Capture the cell that displays the provided text and extract its (x, y) central coordinate. 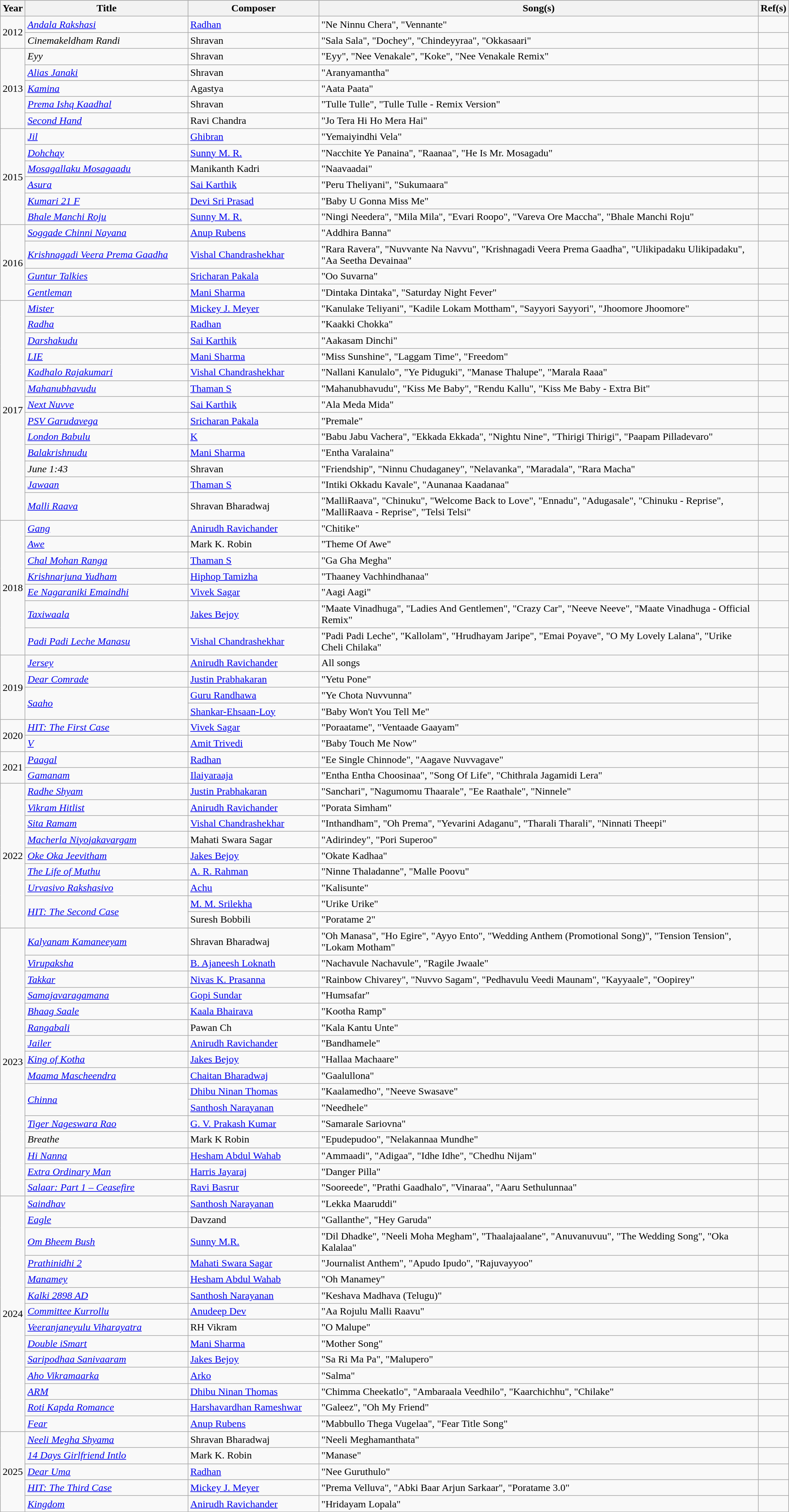
ARM (107, 1392)
"Epudepudoo", "Nelakannaa Mundhe" (539, 1140)
Radha (107, 324)
2020 (13, 735)
Taxiwaala (107, 614)
Arko (254, 1376)
Jersey (107, 663)
Tiger Nageswara Rao (107, 1124)
Mark K Robin (254, 1140)
"Gaalullona" (539, 1076)
"O Malupe" (539, 1327)
Macherla Niyojakavargam (107, 840)
"Neeli Meghamanthata" (539, 1440)
"Journalist Anthem", "Apudo Ipudo", "Rajuvayyoo" (539, 1263)
Samajavaragamana (107, 995)
"Chitike" (539, 528)
Title (107, 8)
A. R. Rahman (254, 872)
2017 (13, 410)
Bhale Manchi Roju (107, 217)
Rangabali (107, 1028)
"Ga Gha Megha" (539, 560)
Dohchay (107, 153)
2019 (13, 687)
"Samarale Sariovna" (539, 1124)
Devi Sri Prasad (254, 201)
"Oo Suvarna" (539, 276)
Sunny M.R. (254, 1241)
Nivas K. Prasanna (254, 979)
Chaitan Bharadwaj (254, 1076)
"Manase" (539, 1456)
"Mabbullo Thega Vugelaa", "Fear Title Song" (539, 1424)
PSV Garudavega (107, 420)
"Peru Theliyani", "Sukumaara" (539, 185)
V (107, 743)
"Hridayam Lopala" (539, 1504)
Gang (107, 528)
LIE (107, 356)
"Ee Single Chinnode", "Aagave Nuvvagave" (539, 760)
"Ye Chota Nuvvunna" (539, 695)
"Addhira Banna" (539, 233)
"Kootha Ramp" (539, 1011)
Ref(s) (773, 8)
Prathinidhi 2 (107, 1263)
2013 (13, 88)
Guntur Talkies (107, 276)
Dear Comrade (107, 679)
"Baby Touch Me Now" (539, 743)
"Sala Sala", "Dochey", "Chindeyyraa", "Okkasaari" (539, 40)
Gamanam (107, 776)
"Poratame 2" (539, 920)
"Inthandham", "Oh Prema", "Yevarini Adaganu", "Tharali Tharali", "Ninnati Theepi" (539, 824)
Ee Nagaraniki Emaindhi (107, 592)
Mahanubhavudu (107, 388)
All songs (539, 663)
Alias Janaki (107, 72)
Guru Randhawa (254, 695)
Salaar: Part 1 – Ceasefire (107, 1188)
G. V. Prakash Kumar (254, 1124)
Takkar (107, 979)
"Keshava Madhava (Telugu)" (539, 1295)
Kingdom (107, 1504)
Veeranjaneyulu Viharayatra (107, 1327)
Chinna (107, 1100)
"Aagi Aagi" (539, 592)
Maama Mascheendra (107, 1076)
Gentleman (107, 292)
Anudeep Dev (254, 1311)
Saaho (107, 703)
Hiphop Tamizha (254, 576)
"Dil Dhadke", "Neeli Moha Megham", "Thaalajaalane", "Anuvanuvuu", "The Wedding Song", "Oka Kalalaa" (539, 1241)
Prema Ishq Kaadhal (107, 104)
"Ala Meda Mida" (539, 404)
Year (13, 8)
"Eyy", "Nee Venakale", "Koke", "Nee Venakale Remix" (539, 56)
"Tulle Tulle", "Tulle Tulle - Remix Version" (539, 104)
"Poraatame", "Ventaade Gaayam" (539, 727)
"Ammaadi", "Adigaa", "Idhe Idhe", "Chedhu Nijam" (539, 1156)
"Rainbow Chivarey", "Nuvvo Sagam", "Pedhavulu Veedi Maunam", "Kayyaale", "Oopirey" (539, 979)
Andala Rakshasi (107, 24)
"Padi Padi Leche", "Kallolam", "Hrudhayam Jaripe", "Emai Poyave", "O My Lovely Lalana", "Urike Cheli Chilaka" (539, 641)
"Nachavule Nachavule", "Ragile Jwaale" (539, 963)
Fear (107, 1424)
Amit Trivedi (254, 743)
Awe (107, 544)
"Bandhamele" (539, 1044)
"Kaalamedho", "Neeve Swasave" (539, 1092)
Paagal (107, 760)
2016 (13, 263)
Extra Ordinary Man (107, 1172)
2023 (13, 1062)
"Sa Ri Ma Pa", "Malupero" (539, 1359)
Oke Oka Jeevitham (107, 856)
2018 (13, 588)
"Naavaadai" (539, 169)
Composer (254, 8)
"Theme Of Awe" (539, 544)
"Maate Vinadhuga", "Ladies And Gentlemen", "Crazy Car", "Neeve Neeve", "Maate Vinadhuga - Official Remix" (539, 614)
"Kalisunte" (539, 888)
Urvasivo Rakshasivo (107, 888)
Breathe (107, 1140)
Kalyanam Kamaneeyam (107, 941)
Krishnarjuna Yudham (107, 576)
"Oh Manamey" (539, 1279)
"Aakasam Dinchi" (539, 340)
Harris Jayaraj (254, 1172)
"Mahanubhavudu", "Kiss Me Baby", "Rendu Kallu", "Kiss Me Baby - Extra Bit" (539, 388)
"Yetu Pone" (539, 679)
14 Days Girlfriend Intlo (107, 1456)
Ghibran (254, 136)
Eagle (107, 1220)
Ravi Chandra (254, 120)
"Dintaka Dintaka", "Saturday Night Fever" (539, 292)
"Nee Guruthulo" (539, 1472)
"Mother Song" (539, 1343)
Kamina (107, 88)
"Nallani Kanulalo", "Ye Piduguki", "Manase Thalupe", "Marala Raaa" (539, 372)
Mister (107, 308)
RH Vikram (254, 1327)
"Miss Sunshine", "Laggam Time", "Freedom" (539, 356)
Jailer (107, 1044)
"Prema Velluva", "Abki Baar Arjun Sarkaar", "Poratame 3.0" (539, 1488)
Jawaan (107, 485)
Gopi Sundar (254, 995)
"Kala Kantu Unte" (539, 1028)
2022 (13, 856)
2012 (13, 32)
"Salma" (539, 1376)
Vikram Hitlist (107, 808)
Sita Ramam (107, 824)
"Adirindey", "Pori Superoo" (539, 840)
Ilaiyaraaja (254, 776)
Achu (254, 888)
B. Ajaneesh Loknath (254, 963)
"Ningi Needera", "Mila Mila", "Evari Roopo", "Vareva Ore Maccha", "Bhale Manchi Roju" (539, 217)
Kalki 2898 AD (107, 1295)
The Life of Muthu (107, 872)
"Humsafar" (539, 995)
Malli Raava (107, 506)
Song(s) (539, 8)
Bhaag Saale (107, 1011)
"Entha Entha Choosinaa", "Song Of Life", "Chithrala Jagamidi Lera" (539, 776)
June 1:43 (107, 469)
Mosagallaku Mosagaadu (107, 169)
"Ninne Thaladanne", "Malle Poovu" (539, 872)
"MalliRaava", "Chinuku", "Welcome Back to Love", "Ennadu", "Adugasale", "Chinuku - Reprise", "MalliRaava - Reprise", "Telsi Telsi" (539, 506)
2024 (13, 1314)
"Aranyamantha" (539, 72)
Pawan Ch (254, 1028)
Kadhalo Rajakumari (107, 372)
"Thaaney Vachhindhanaa" (539, 576)
"Aa Rojulu Malli Raavu" (539, 1311)
"Danger Pilla" (539, 1172)
Om Bheem Bush (107, 1241)
"Baby U Gonna Miss Me" (539, 201)
"Aata Paata" (539, 88)
Krishnagadi Veera Prema Gaadha (107, 254)
"Jo Tera Hi Ho Mera Hai" (539, 120)
Next Nuvve (107, 404)
Dear Uma (107, 1472)
"Kaakki Chokka" (539, 324)
2015 (13, 177)
2021 (13, 768)
Agastya (254, 88)
Kumari 21 F (107, 201)
"Kanulake Teliyani", "Kadile Lokam Mottham", "Sayyori Sayyori", "Jhoomore Jhoomore" (539, 308)
Hi Nanna (107, 1156)
2025 (13, 1472)
Ravi Basrur (254, 1188)
Manikanth Kadri (254, 169)
"Premale" (539, 420)
Neeli Megha Shyama (107, 1440)
"Rara Ravera", "Nuvvante Na Navvu", "Krishnagadi Veera Prema Gaadha", "Ulikipadaku Ulikipadaku", "Aa Seetha Devainaa" (539, 254)
Kaala Bhairava (254, 1011)
K (254, 436)
"Yemaiyindhi Vela" (539, 136)
Manamey (107, 1279)
Saripodhaa Sanivaaram (107, 1359)
"Chimma Cheekatlo", "Ambaraala Veedhilo", "Kaarchichhu", "Chilake" (539, 1392)
"Porata Simham" (539, 808)
Aho Vikramaarka (107, 1376)
"Gallanthe", "Hey Garuda" (539, 1220)
M. M. Srilekha (254, 904)
HIT: The Third Case (107, 1488)
"Friendship", "Ninnu Chudaganey", "Nelavanka", "Maradala", "Rara Macha" (539, 469)
Harshavardhan Rameshwar (254, 1408)
Cinemakeldham Randi (107, 40)
"Babu Jabu Vachera", "Ekkada Ekkada", "Nightu Nine", "Thirigi Thirigi", "Paapam Pilladevaro" (539, 436)
"Oh Manasa", "Ho Egire", "Ayyo Ento", "Wedding Anthem (Promotional Song)", "Tension Tension", "Lokam Motham" (539, 941)
Balakrishnudu (107, 452)
"Entha Varalaina" (539, 452)
"Lekka Maaruddi" (539, 1204)
Davzand (254, 1220)
"Intiki Okkadu Kavale", "Aunanaa Kaadanaa" (539, 485)
Chal Mohan Ranga (107, 560)
"Baby Won't You Tell Me" (539, 711)
Roti Kapda Romance (107, 1408)
Padi Padi Leche Manasu (107, 641)
Darshakudu (107, 340)
"Okate Kadhaa" (539, 856)
"Sanchari", "Nagumomu Thaarale", "Ee Raathale", "Ninnele" (539, 792)
"Hallaa Machaare" (539, 1060)
"Ne Ninnu Chera", "Vennante" (539, 24)
King of Kotha (107, 1060)
Soggade Chinni Nayana (107, 233)
Virupaksha (107, 963)
HIT: The First Case (107, 727)
Suresh Bobbili (254, 920)
"Needhele" (539, 1108)
Double iSmart (107, 1343)
Shankar-Ehsaan-Loy (254, 711)
Asura (107, 185)
Second Hand (107, 120)
"Sooreede", "Prathi Gaadhalo", "Vinaraa", "Aaru Sethulunnaa" (539, 1188)
Committee Kurrollu (107, 1311)
London Babulu (107, 436)
Saindhav (107, 1204)
"Urike Urike" (539, 904)
HIT: The Second Case (107, 912)
"Nacchite Ye Panaina", "Raanaa", "He Is Mr. Mosagadu" (539, 153)
Eyy (107, 56)
Jil (107, 136)
"Galeez", "Oh My Friend" (539, 1408)
Radhe Shyam (107, 792)
